Capture the cell that displays the provided text and extract its (x, y) central coordinate. 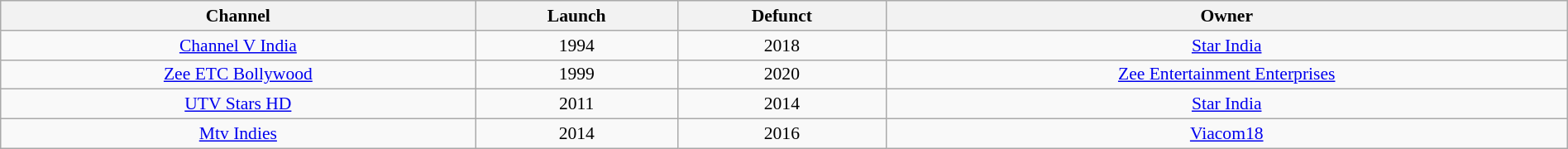
Channel V India (238, 46)
2016 (782, 134)
UTV Stars HD (238, 104)
1999 (577, 74)
Zee Entertainment Enterprises (1226, 74)
1994 (577, 46)
Defunct (782, 16)
Launch (577, 16)
2020 (782, 74)
Zee ETC Bollywood (238, 74)
Mtv Indies (238, 134)
2018 (782, 46)
Channel (238, 16)
Viacom18 (1226, 134)
Owner (1226, 16)
2011 (577, 104)
